Return the [X, Y] coordinate for the center point of the cell that contains the specified text.  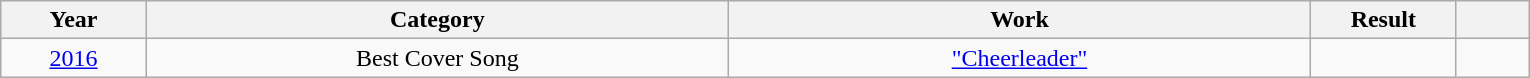
Result [1384, 20]
Work [1019, 20]
"Cheerleader" [1019, 58]
Year [74, 20]
2016 [74, 58]
Category [437, 20]
Best Cover Song [437, 58]
